Find where the given text appears and provide that cell's center as [x, y] coordinate. 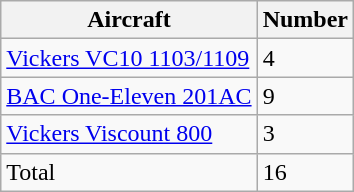
4 [305, 58]
Vickers Viscount 800 [129, 134]
16 [305, 172]
BAC One-Eleven 201AC [129, 96]
3 [305, 134]
Number [305, 20]
Total [129, 172]
9 [305, 96]
Vickers VC10 1103/1109 [129, 58]
Aircraft [129, 20]
